Identify which cell holds the provided text, then report its [x, y] central coordinate. 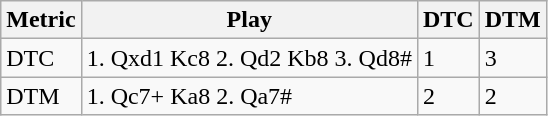
Metric [41, 20]
Play [249, 20]
3 [512, 58]
1. Qxd1 Kc8 2. Qd2 Kb8 3. Qd8# [249, 58]
1. Qc7+ Ka8 2. Qa7# [249, 96]
1 [448, 58]
